Capture the cell that displays the provided text and extract its (X, Y) central coordinate. 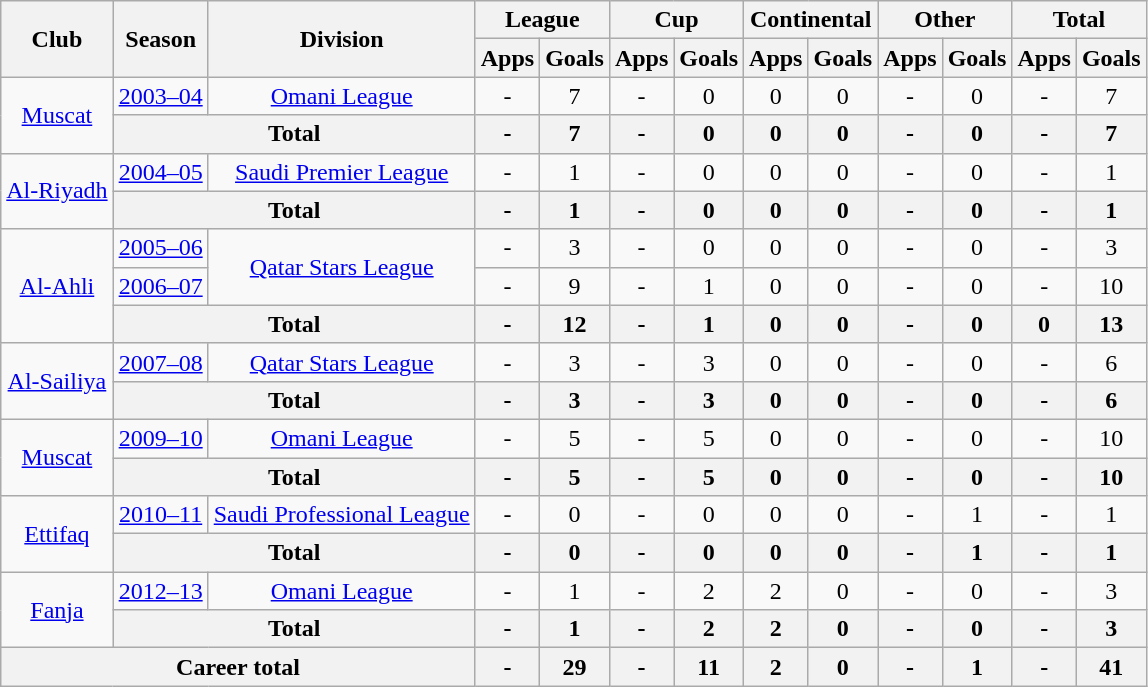
13 (1111, 324)
2006–07 (160, 286)
Ettifaq (57, 534)
41 (1111, 667)
Saudi Premier League (342, 172)
Club (57, 39)
Division (342, 39)
League (542, 20)
Fanja (57, 610)
9 (575, 286)
Other (945, 20)
Continental (811, 20)
2009–10 (160, 438)
2005–06 (160, 248)
Al-Ahli (57, 286)
Cup (676, 20)
Al-Sailiya (57, 381)
Season (160, 39)
2010–11 (160, 515)
29 (575, 667)
2004–05 (160, 172)
Saudi Professional League (342, 515)
Al-Riyadh (57, 191)
12 (575, 324)
2003–04 (160, 96)
Career total (238, 667)
2007–08 (160, 362)
2012–13 (160, 591)
11 (709, 667)
